For the text-containing cell, return its midpoint in (X, Y) coordinate format. 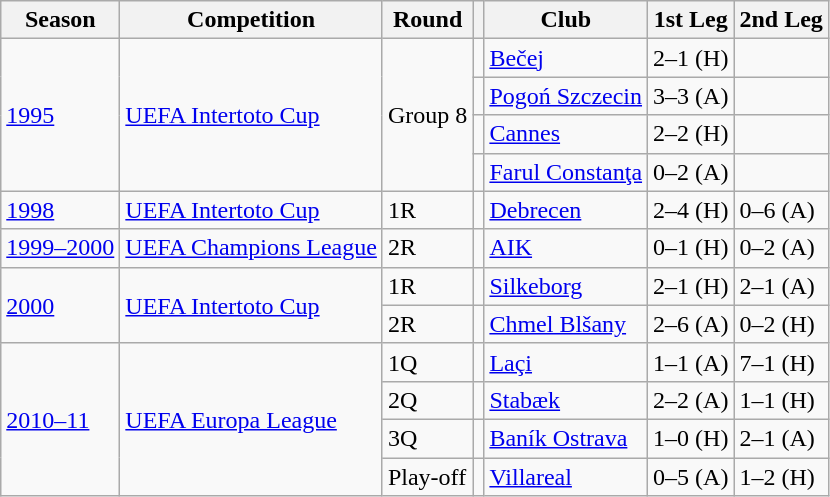
1999–2000 (60, 248)
UEFA Europa League (252, 419)
Silkeborg (566, 286)
1995 (60, 115)
1–1 (H) (781, 400)
Baník Ostrava (566, 438)
3–3 (A) (691, 96)
1998 (60, 210)
7–1 (H) (781, 362)
1–2 (H) (781, 477)
Debrecen (566, 210)
Group 8 (427, 115)
Laçi (566, 362)
Round (427, 20)
2000 (60, 305)
0–1 (H) (691, 248)
Competition (252, 20)
Play-off (427, 477)
2Q (427, 400)
3Q (427, 438)
Club (566, 20)
0–6 (A) (781, 210)
1Q (427, 362)
Season (60, 20)
Stabæk (566, 400)
Farul Constanţa (566, 172)
2–2 (H) (691, 134)
Pogoń Szczecin (566, 96)
AIK (566, 248)
2nd Leg (781, 20)
0–2 (H) (781, 324)
Bečej (566, 58)
1–1 (A) (691, 362)
2–6 (A) (691, 324)
1st Leg (691, 20)
Cannes (566, 134)
Villareal (566, 477)
Chmel Blšany (566, 324)
2–4 (H) (691, 210)
0–5 (A) (691, 477)
UEFA Champions League (252, 248)
2–2 (A) (691, 400)
2010–11 (60, 419)
1–0 (H) (691, 438)
